Capture the cell that displays the provided text and extract its [X, Y] central coordinate. 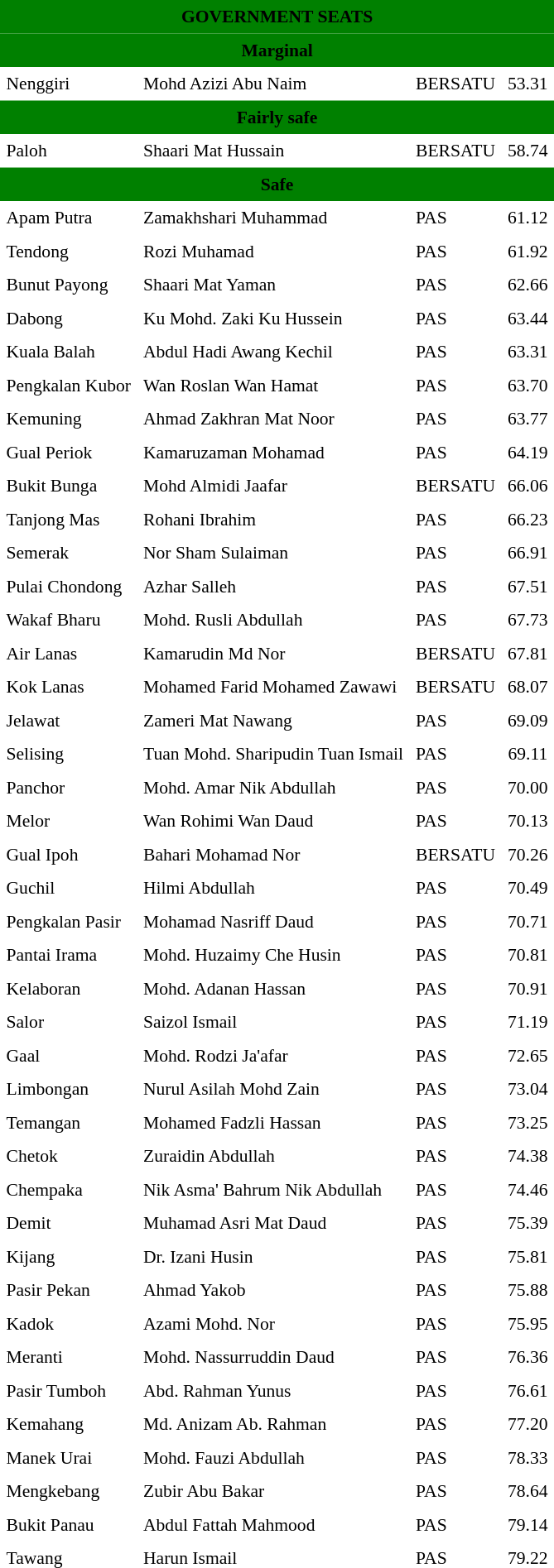
Nor Sham Sulaiman [273, 553]
Kelaboran [68, 988]
Shaari Mat Hussain [273, 151]
Dabong [68, 318]
Bahari Mohamad Nor [273, 854]
Mengkebang [68, 1491]
Panchor [68, 787]
Md. Anizam Ab. Rahman [273, 1424]
Kemuning [68, 419]
Tuan Mohd. Sharipudin Tuan Ismail [273, 754]
Wakaf Bharu [68, 620]
Temangan [68, 1122]
Wan Roslan Wan Hamat [273, 385]
Mohamad Nasriff Daud [273, 921]
Safe [277, 184]
Ahmad Zakhran Mat Noor [273, 419]
Selising [68, 754]
Bunut Payong [68, 285]
Gaal [68, 1055]
Muhamad Asri Mat Daud [273, 1223]
Rozi Muhamad [273, 251]
Nenggiri [68, 84]
Kamaruzaman Mohamad [273, 452]
Bukit Bunga [68, 486]
Zameri Mat Nawang [273, 720]
Zamakhshari Muhammad [273, 218]
Mohamed Fadzli Hassan [273, 1122]
Kijang [68, 1256]
Meranti [68, 1357]
Pantai Irama [68, 955]
Saizol Ismail [273, 1022]
Guchil [68, 888]
Mohd. Rusli Abdullah [273, 620]
Mohamed Farid Mohamed Zawawi [273, 687]
Tendong [68, 251]
Bukit Panau [68, 1524]
Shaari Mat Yaman [273, 285]
Dr. Izani Husin [273, 1256]
Kadok [68, 1323]
Air Lanas [68, 653]
Ahmad Yakob [273, 1290]
Mohd. Fauzi Abdullah [273, 1457]
Limbongan [68, 1089]
Hilmi Abdullah [273, 888]
Kok Lanas [68, 687]
Pasir Pekan [68, 1290]
Zubir Abu Bakar [273, 1491]
Ku Mohd. Zaki Ku Hussein [273, 318]
Tanjong Mas [68, 519]
Chempaka [68, 1189]
Mohd. Nassurruddin Daud [273, 1357]
Chetok [68, 1156]
Semerak [68, 553]
Apam Putra [68, 218]
Paloh [68, 151]
Mohd. Amar Nik Abdullah [273, 787]
Kemahang [68, 1424]
Pasir Tumboh [68, 1390]
Wan Rohimi Wan Daud [273, 821]
Mohd Azizi Abu Naim [273, 84]
Nik Asma' Bahrum Nik Abdullah [273, 1189]
Kamarudin Md Nor [273, 653]
Marginal [277, 50]
Pengkalan Kubor [68, 385]
Abdul Hadi Awang Kechil [273, 352]
Mohd. Rodzi Ja'afar [273, 1055]
Pengkalan Pasir [68, 921]
Gual Ipoh [68, 854]
Pulai Chondong [68, 586]
Mohd Almidi Jaafar [273, 486]
Kuala Balah [68, 352]
Demit [68, 1223]
Azami Mohd. Nor [273, 1323]
Manek Urai [68, 1457]
Mohd. Adanan Hassan [273, 988]
Azhar Salleh [273, 586]
GOVERNMENT SEATS [277, 17]
Abdul Fattah Mahmood [273, 1524]
Gual Periok [68, 452]
Melor [68, 821]
Fairly safe [277, 117]
Mohd. Huzaimy Che Husin [273, 955]
Salor [68, 1022]
Jelawat [68, 720]
Abd. Rahman Yunus [273, 1390]
Rohani Ibrahim [273, 519]
Zuraidin Abdullah [273, 1156]
Nurul Asilah Mohd Zain [273, 1089]
